Find where the given text appears and provide that cell's center as (X, Y) coordinate. 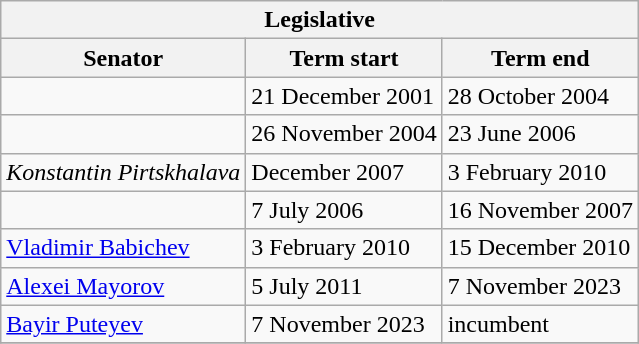
Konstantin Pirtskhalava (124, 172)
15 December 2010 (540, 248)
Legislative (320, 20)
Term end (540, 58)
incumbent (540, 324)
December 2007 (344, 172)
5 July 2011 (344, 286)
26 November 2004 (344, 134)
16 November 2007 (540, 210)
28 October 2004 (540, 96)
Senator (124, 58)
Bayir Puteyev (124, 324)
Term start (344, 58)
7 July 2006 (344, 210)
23 June 2006 (540, 134)
21 December 2001 (344, 96)
Alexei Mayorov (124, 286)
Vladimir Babichev (124, 248)
